Detect which cell encompasses the target text, then output its (X, Y) center coordinate. 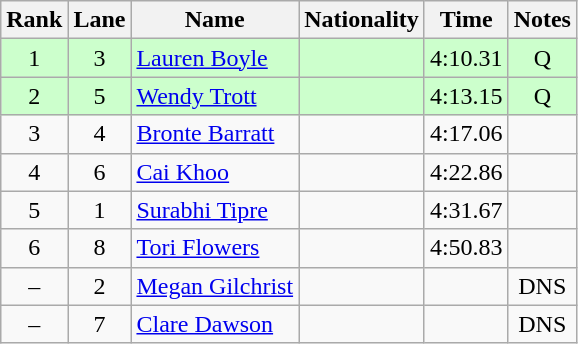
Time (466, 20)
Bronte Barratt (215, 134)
Megan Gilchrist (215, 286)
4:31.67 (466, 210)
Wendy Trott (215, 96)
Rank (34, 20)
Nationality (362, 20)
Lauren Boyle (215, 58)
4:50.83 (466, 248)
4:13.15 (466, 96)
Name (215, 20)
Clare Dawson (215, 324)
4:22.86 (466, 172)
4:10.31 (466, 58)
Cai Khoo (215, 172)
Surabhi Tipre (215, 210)
Lane (100, 20)
4:17.06 (466, 134)
7 (100, 324)
Tori Flowers (215, 248)
8 (100, 248)
Notes (542, 20)
